Locate the cell with the specified text and output its [x, y] center coordinate. 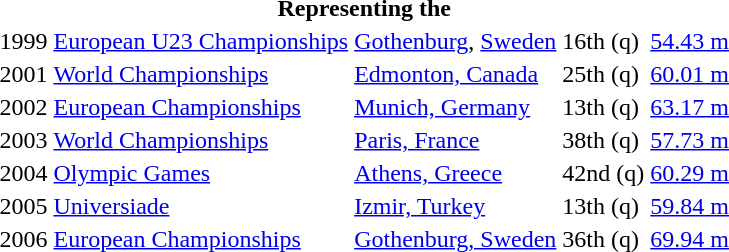
Universiade [201, 206]
European Championships [201, 107]
Athens, Greece [456, 173]
Izmir, Turkey [456, 206]
Gothenburg, Sweden [456, 41]
Munich, Germany [456, 107]
38th (q) [604, 140]
Olympic Games [201, 173]
Paris, France [456, 140]
42nd (q) [604, 173]
European U23 Championships [201, 41]
16th (q) [604, 41]
Edmonton, Canada [456, 74]
25th (q) [604, 74]
